Output the (x, y) coordinate of the center of the cell containing the given text.  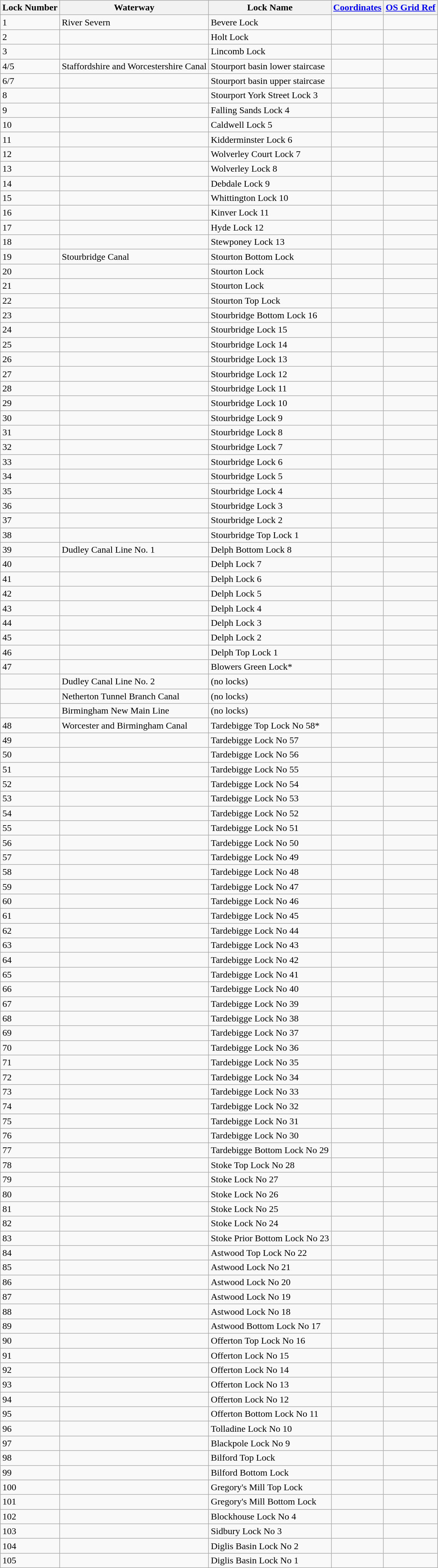
4/5 (30, 66)
23 (30, 315)
62 (30, 931)
Tardebigge Top Lock No 58* (270, 725)
18 (30, 242)
35 (30, 491)
51 (30, 769)
Falling Sands Lock 4 (270, 110)
Worcester and Birmingham Canal (134, 725)
Tardebigge Lock No 44 (270, 931)
Stourbridge Lock 3 (270, 506)
39 (30, 550)
Stourbridge Lock 2 (270, 520)
Tardebigge Lock No 51 (270, 828)
Diglis Basin Lock No 2 (270, 1546)
Bevere Lock (270, 22)
50 (30, 755)
34 (30, 476)
78 (30, 1165)
24 (30, 330)
Waterway (134, 8)
104 (30, 1546)
Stoke Lock No 25 (270, 1209)
91 (30, 1355)
90 (30, 1341)
11 (30, 139)
38 (30, 535)
Tardebigge Lock No 39 (270, 1004)
Sidbury Lock No 3 (270, 1531)
6/7 (30, 81)
Astwood Lock No 20 (270, 1282)
Wolverley Court Lock 7 (270, 154)
Astwood Bottom Lock No 17 (270, 1326)
85 (30, 1267)
94 (30, 1399)
Stourbridge Lock 5 (270, 476)
Offerton Lock No 13 (270, 1385)
95 (30, 1414)
71 (30, 1062)
Stewponey Lock 13 (270, 242)
53 (30, 799)
Dudley Canal Line No. 1 (134, 550)
22 (30, 301)
87 (30, 1297)
Tardebigge Lock No 53 (270, 799)
59 (30, 886)
55 (30, 828)
54 (30, 813)
OS Grid Ref (410, 8)
Offerton Lock No 15 (270, 1355)
Blackpole Lock No 9 (270, 1443)
Dudley Canal Line No. 2 (134, 682)
Offerton Top Lock No 16 (270, 1341)
Stourbridge Canal (134, 257)
Astwood Top Lock No 22 (270, 1253)
26 (30, 359)
37 (30, 520)
9 (30, 110)
River Severn (134, 22)
Stourton Bottom Lock (270, 257)
Stoke Prior Bottom Lock No 23 (270, 1238)
Tardebigge Lock No 34 (270, 1077)
27 (30, 374)
64 (30, 960)
Tardebigge Lock No 42 (270, 960)
Stourbridge Lock 13 (270, 359)
Stourbridge Lock 6 (270, 462)
Offerton Lock No 12 (270, 1399)
13 (30, 169)
86 (30, 1282)
47 (30, 667)
Tardebigge Lock No 41 (270, 975)
21 (30, 286)
67 (30, 1004)
Tardebigge Lock No 43 (270, 945)
80 (30, 1194)
81 (30, 1209)
Stourport York Street Lock 3 (270, 95)
Tardebigge Lock No 37 (270, 1033)
45 (30, 637)
103 (30, 1531)
89 (30, 1326)
42 (30, 593)
29 (30, 403)
Diglis Basin Lock No 1 (270, 1560)
Tardebigge Lock No 32 (270, 1106)
88 (30, 1311)
Tardebigge Lock No 49 (270, 857)
Stourbridge Lock 8 (270, 433)
69 (30, 1033)
83 (30, 1238)
52 (30, 784)
Stourbridge Top Lock 1 (270, 535)
Blockhouse Lock No 4 (270, 1516)
Delph Lock 5 (270, 593)
19 (30, 257)
8 (30, 95)
56 (30, 843)
Bilford Top Lock (270, 1458)
41 (30, 579)
Birmingham New Main Line (134, 711)
Tardebigge Lock No 54 (270, 784)
12 (30, 154)
Tardebigge Lock No 45 (270, 916)
15 (30, 198)
44 (30, 623)
Caldwell Lock 5 (270, 125)
Tardebigge Lock No 50 (270, 843)
Stoke Lock No 26 (270, 1194)
76 (30, 1136)
63 (30, 945)
Delph Lock 6 (270, 579)
Stourbridge Lock 15 (270, 330)
48 (30, 725)
Delph Lock 3 (270, 623)
31 (30, 433)
73 (30, 1092)
10 (30, 125)
46 (30, 652)
68 (30, 1018)
Stourbridge Lock 14 (270, 344)
Stourbridge Lock 11 (270, 388)
Kidderminster Lock 6 (270, 139)
61 (30, 916)
3 (30, 52)
92 (30, 1370)
93 (30, 1385)
49 (30, 740)
14 (30, 184)
Hyde Lock 12 (270, 227)
Gregory's Mill Bottom Lock (270, 1502)
Debdale Lock 9 (270, 184)
102 (30, 1516)
98 (30, 1458)
Holt Lock (270, 37)
Stoke Lock No 27 (270, 1180)
72 (30, 1077)
Wolverley Lock 8 (270, 169)
Lincomb Lock (270, 52)
Tardebigge Bottom Lock No 29 (270, 1150)
Whittington Lock 10 (270, 198)
28 (30, 388)
96 (30, 1429)
Stourbridge Lock 12 (270, 374)
Stourton Top Lock (270, 301)
Bilford Bottom Lock (270, 1473)
Tardebigge Lock No 57 (270, 740)
33 (30, 462)
Gregory's Mill Top Lock (270, 1487)
Stoke Top Lock No 28 (270, 1165)
36 (30, 506)
Stourbridge Lock 4 (270, 491)
Delph Lock 2 (270, 637)
Tardebigge Lock No 52 (270, 813)
77 (30, 1150)
Tolladine Lock No 10 (270, 1429)
Lock Number (30, 8)
Stourport basin upper staircase (270, 81)
82 (30, 1224)
Blowers Green Lock* (270, 667)
Tardebigge Lock No 46 (270, 901)
40 (30, 564)
Tardebigge Lock No 56 (270, 755)
Delph Lock 7 (270, 564)
17 (30, 227)
60 (30, 901)
Tardebigge Lock No 35 (270, 1062)
101 (30, 1502)
79 (30, 1180)
97 (30, 1443)
32 (30, 447)
Lock Name (270, 8)
Stourport basin lower staircase (270, 66)
66 (30, 989)
Tardebigge Lock No 30 (270, 1136)
100 (30, 1487)
Netherton Tunnel Branch Canal (134, 696)
2 (30, 37)
Kinver Lock 11 (270, 213)
16 (30, 213)
30 (30, 418)
Delph Lock 4 (270, 608)
Tardebigge Lock No 31 (270, 1121)
75 (30, 1121)
Tardebigge Lock No 47 (270, 886)
Stourbridge Lock 9 (270, 418)
Offerton Bottom Lock No 11 (270, 1414)
Offerton Lock No 14 (270, 1370)
Tardebigge Lock No 48 (270, 872)
58 (30, 872)
99 (30, 1473)
Staffordshire and Worcestershire Canal (134, 66)
Tardebigge Lock No 36 (270, 1048)
Stoke Lock No 24 (270, 1224)
Stourbridge Bottom Lock 16 (270, 315)
65 (30, 975)
70 (30, 1048)
Stourbridge Lock 10 (270, 403)
Stourbridge Lock 7 (270, 447)
Astwood Lock No 19 (270, 1297)
25 (30, 344)
Tardebigge Lock No 38 (270, 1018)
20 (30, 271)
105 (30, 1560)
Tardebigge Lock No 40 (270, 989)
1 (30, 22)
Delph Bottom Lock 8 (270, 550)
74 (30, 1106)
43 (30, 608)
Tardebigge Lock No 55 (270, 769)
Tardebigge Lock No 33 (270, 1092)
Delph Top Lock 1 (270, 652)
57 (30, 857)
Astwood Lock No 18 (270, 1311)
84 (30, 1253)
Coordinates (357, 8)
Astwood Lock No 21 (270, 1267)
